Capture the cell that displays the provided text and extract its (X, Y) central coordinate. 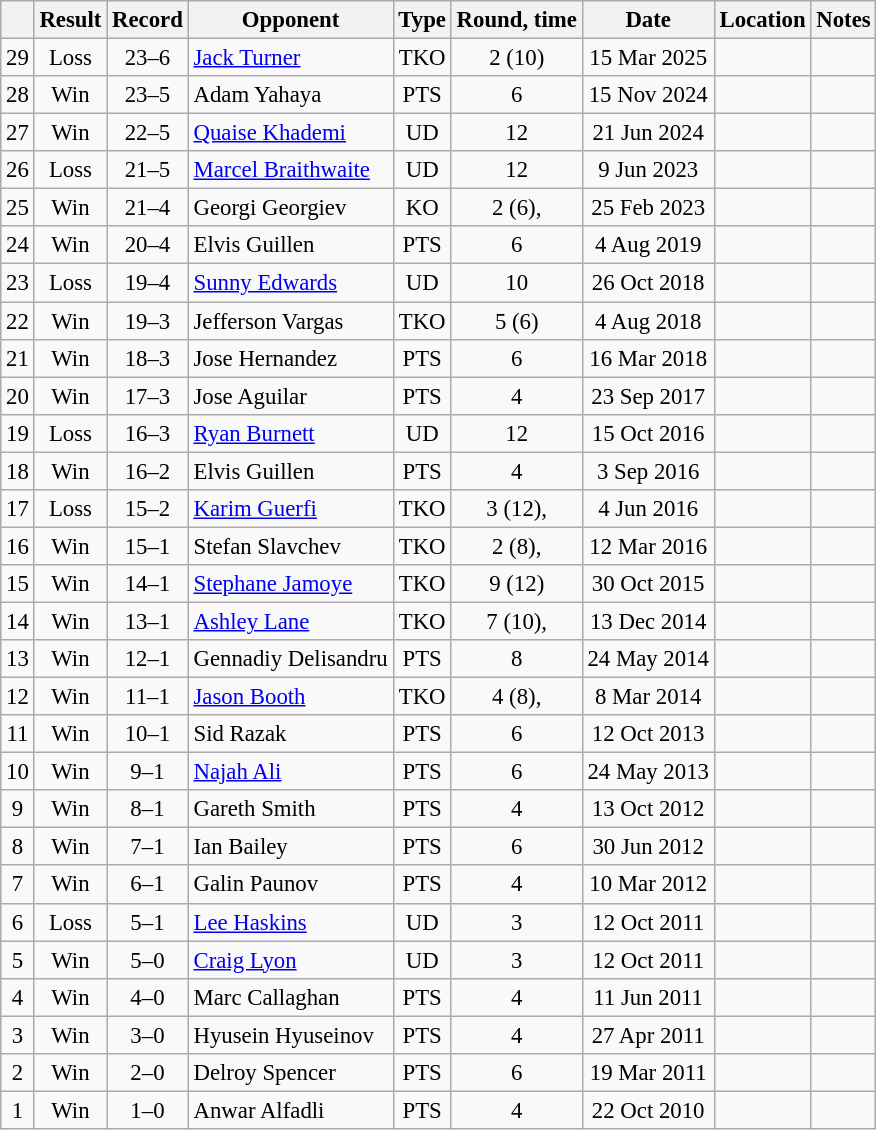
4 Jun 2016 (648, 509)
Delroy Spencer (290, 1073)
23–5 (148, 95)
27 (18, 133)
15 (18, 584)
Jack Turner (290, 58)
17 (18, 509)
21 (18, 358)
14 (18, 621)
2 (6), (516, 208)
Ashley Lane (290, 621)
Sid Razak (290, 734)
Result (70, 20)
Round, time (516, 20)
8 Mar 2014 (648, 697)
Opponent (290, 20)
Type (422, 20)
11–1 (148, 697)
Quaise Khademi (290, 133)
Notes (844, 20)
29 (18, 58)
19–3 (148, 321)
Gareth Smith (290, 809)
16 (18, 546)
Stefan Slavchev (290, 546)
Hyusein Hyuseinov (290, 1035)
24 May 2014 (648, 659)
11 Jun 2011 (648, 997)
Stephane Jamoye (290, 584)
Galin Paunov (290, 885)
21–5 (148, 170)
Gennadiy Delisandru (290, 659)
10 Mar 2012 (648, 885)
Jose Aguilar (290, 396)
9 Jun 2023 (648, 170)
Jason Booth (290, 697)
4 Aug 2018 (648, 321)
23–6 (148, 58)
Georgi Georgiev (290, 208)
Record (148, 20)
15 Nov 2024 (648, 95)
3 (12), (516, 509)
Anwar Alfadli (290, 1110)
17–3 (148, 396)
30 Oct 2015 (648, 584)
Sunny Edwards (290, 283)
Marcel Braithwaite (290, 170)
13 Dec 2014 (648, 621)
14–1 (148, 584)
7–1 (148, 847)
Marc Callaghan (290, 997)
4 Aug 2019 (648, 245)
12 Mar 2016 (648, 546)
28 (18, 95)
Najah Ali (290, 772)
9–1 (148, 772)
9 (18, 809)
25 Feb 2023 (648, 208)
16–3 (148, 433)
Craig Lyon (290, 960)
21 Jun 2024 (648, 133)
1–0 (148, 1110)
12–1 (148, 659)
22–5 (148, 133)
15–1 (148, 546)
5–1 (148, 922)
15 Oct 2016 (648, 433)
15–2 (148, 509)
5 (18, 960)
26 (18, 170)
23 (18, 283)
21–4 (148, 208)
Jose Hernandez (290, 358)
13 (18, 659)
1 (18, 1110)
11 (18, 734)
Lee Haskins (290, 922)
Jefferson Vargas (290, 321)
20–4 (148, 245)
Karim Guerfi (290, 509)
7 (18, 885)
Ryan Burnett (290, 433)
22 Oct 2010 (648, 1110)
16 Mar 2018 (648, 358)
4–0 (148, 997)
8–1 (148, 809)
10–1 (148, 734)
2 (18, 1073)
Ian Bailey (290, 847)
KO (422, 208)
7 (10), (516, 621)
15 Mar 2025 (648, 58)
13 Oct 2012 (648, 809)
24 May 2013 (648, 772)
19–4 (148, 283)
16–2 (148, 471)
Adam Yahaya (290, 95)
12 Oct 2013 (648, 734)
9 (12) (516, 584)
4 (8), (516, 697)
19 Mar 2011 (648, 1073)
2–0 (148, 1073)
30 Jun 2012 (648, 847)
3 Sep 2016 (648, 471)
5–0 (148, 960)
19 (18, 433)
Date (648, 20)
26 Oct 2018 (648, 283)
18–3 (148, 358)
13–1 (148, 621)
6–1 (148, 885)
2 (8), (516, 546)
2 (10) (516, 58)
25 (18, 208)
22 (18, 321)
23 Sep 2017 (648, 396)
3–0 (148, 1035)
24 (18, 245)
5 (6) (516, 321)
20 (18, 396)
18 (18, 471)
27 Apr 2011 (648, 1035)
Location (762, 20)
